Determine the (X, Y) coordinate at the center of the cell enclosing the given text.  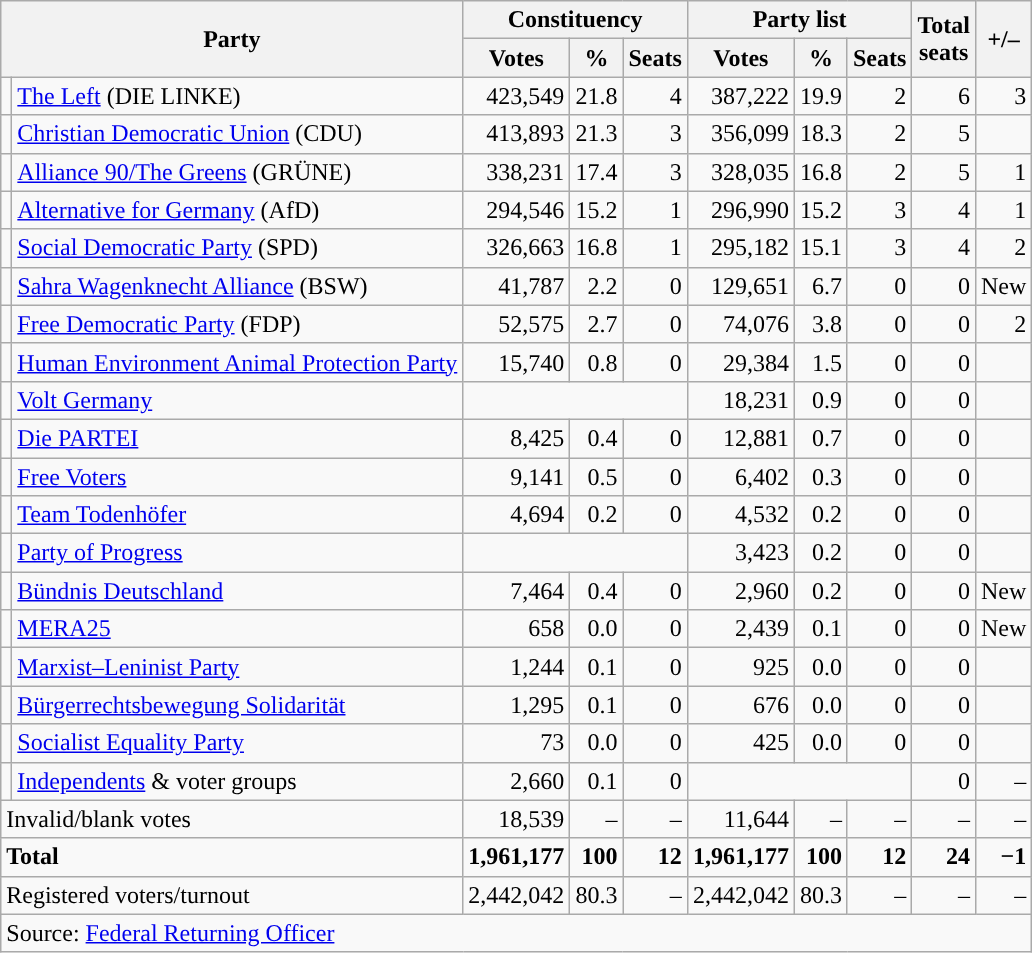
4,532 (740, 515)
Free Voters (238, 477)
29,384 (740, 362)
15.1 (820, 248)
Sahra Wagenknecht Alliance (BSW) (238, 286)
3.8 (820, 324)
Social Democratic Party (SPD) (238, 248)
Marxist–Leninist Party (238, 667)
Total (232, 857)
1,244 (516, 667)
Independents & voter groups (238, 781)
2.7 (596, 324)
413,893 (516, 134)
Totalseats (944, 39)
Alternative for Germany (AfD) (238, 210)
−1 (1003, 857)
Socialist Equality Party (238, 743)
2.2 (596, 286)
Bürgerrechtsbewegung Solidarität (238, 705)
2,660 (516, 781)
129,651 (740, 286)
Free Democratic Party (FDP) (238, 324)
73 (516, 743)
2,439 (740, 629)
Human Environment Animal Protection Party (238, 362)
52,575 (516, 324)
15,740 (516, 362)
21.3 (596, 134)
7,464 (516, 591)
0.7 (820, 438)
Constituency (576, 20)
Alliance 90/The Greens (GRÜNE) (238, 172)
19.9 (820, 96)
Source: Federal Returning Officer (516, 933)
Invalid/blank votes (232, 819)
Bündnis Deutschland (238, 591)
Team Todenhöfer (238, 515)
387,222 (740, 96)
676 (740, 705)
328,035 (740, 172)
356,099 (740, 134)
4,694 (516, 515)
+/– (1003, 39)
6.7 (820, 286)
0.3 (820, 477)
Registered voters/turnout (232, 895)
17.4 (596, 172)
Christian Democratic Union (CDU) (238, 134)
MERA25 (238, 629)
294,546 (516, 210)
21.8 (596, 96)
0.9 (820, 400)
Volt Germany (238, 400)
0.8 (596, 362)
295,182 (740, 248)
1.5 (820, 362)
Party list (800, 20)
18,539 (516, 819)
2,960 (740, 591)
The Left (DIE LINKE) (238, 96)
423,549 (516, 96)
338,231 (516, 172)
Die PARTEI (238, 438)
6 (944, 96)
296,990 (740, 210)
0.5 (596, 477)
326,663 (516, 248)
Party (232, 39)
12,881 (740, 438)
8,425 (516, 438)
41,787 (516, 286)
18,231 (740, 400)
925 (740, 667)
24 (944, 857)
9,141 (516, 477)
6,402 (740, 477)
1,295 (516, 705)
658 (516, 629)
74,076 (740, 324)
425 (740, 743)
18.3 (820, 134)
3,423 (740, 553)
Party of Progress (238, 553)
11,644 (740, 819)
